Determine the (x, y) coordinate at the center of the cell enclosing the given text.  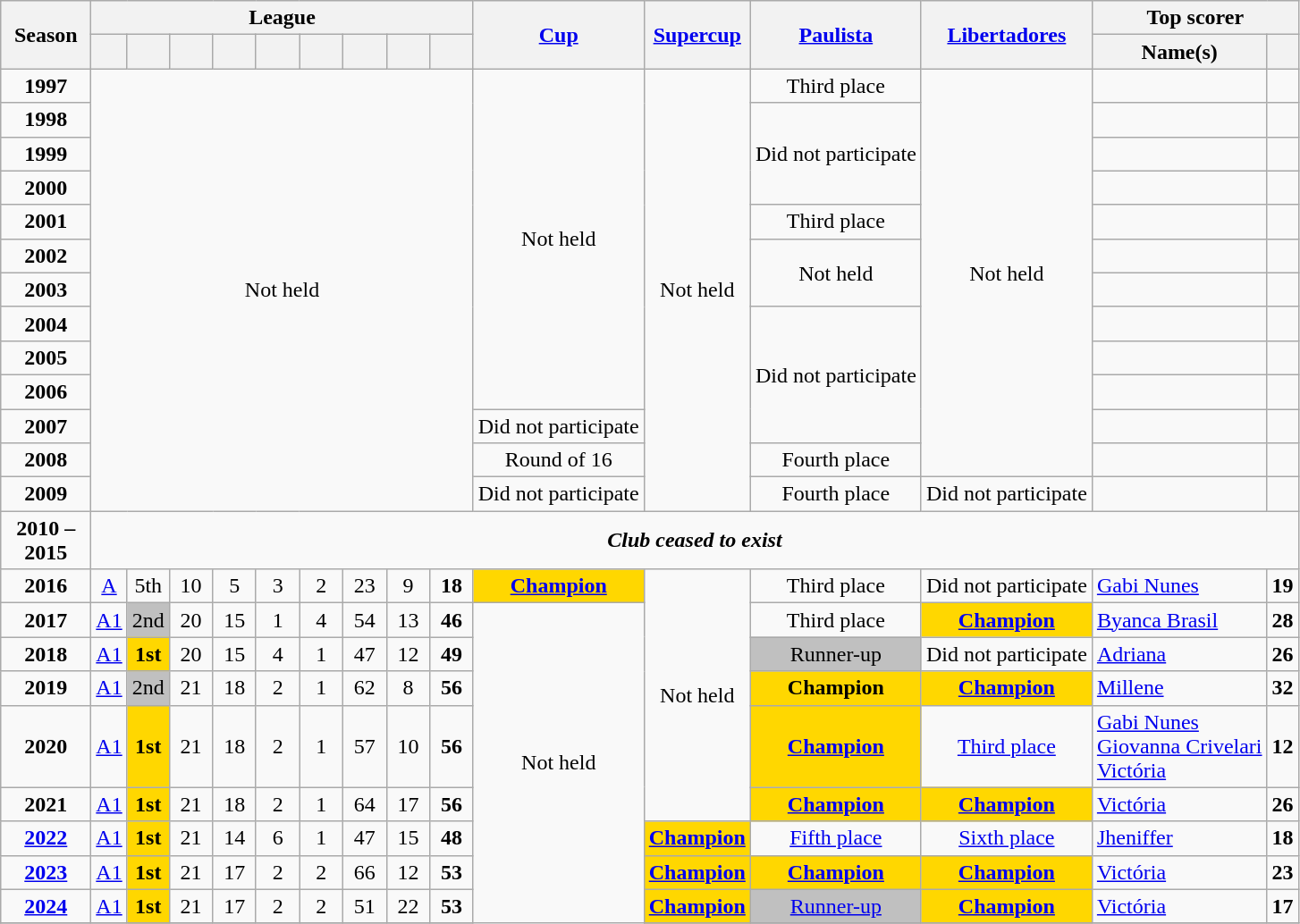
2000 (46, 188)
2004 (46, 323)
Byanca Brasil (1179, 620)
A (109, 586)
19 (1282, 586)
2024 (46, 906)
49 (452, 654)
Adriana (1179, 654)
2018 (46, 654)
Round of 16 (558, 460)
54 (365, 620)
22 (408, 906)
2006 (46, 391)
2022 (46, 838)
2017 (46, 620)
1997 (46, 86)
46 (452, 620)
2008 (46, 460)
Gabi Nunes (1179, 586)
48 (452, 838)
8 (408, 688)
2023 (46, 872)
14 (234, 838)
2002 (46, 256)
League (283, 18)
28 (1282, 620)
Season (46, 35)
Millene (1179, 688)
2007 (46, 426)
2019 (46, 688)
2016 (46, 586)
2001 (46, 222)
Jheniffer (1179, 838)
62 (365, 688)
Gabi Nunes Giovanna Crivelari Victória (1179, 746)
2009 (46, 494)
2021 (46, 804)
1998 (46, 120)
Top scorer (1194, 18)
Cup (558, 35)
66 (365, 872)
6 (277, 838)
32 (1282, 688)
Name(s) (1179, 52)
Libertadores (1007, 35)
13 (408, 620)
51 (365, 906)
57 (365, 746)
Fifth place (835, 838)
2010 – 2015 (46, 540)
5th (148, 586)
1999 (46, 154)
Club ceased to exist (695, 540)
9 (408, 586)
2005 (46, 357)
Sixth place (1007, 838)
64 (365, 804)
Supercup (697, 35)
5 (234, 586)
2020 (46, 746)
2003 (46, 290)
Paulista (835, 35)
3 (277, 586)
